Scan for the cell matching the given text and deliver its [x, y] coordinate at center. 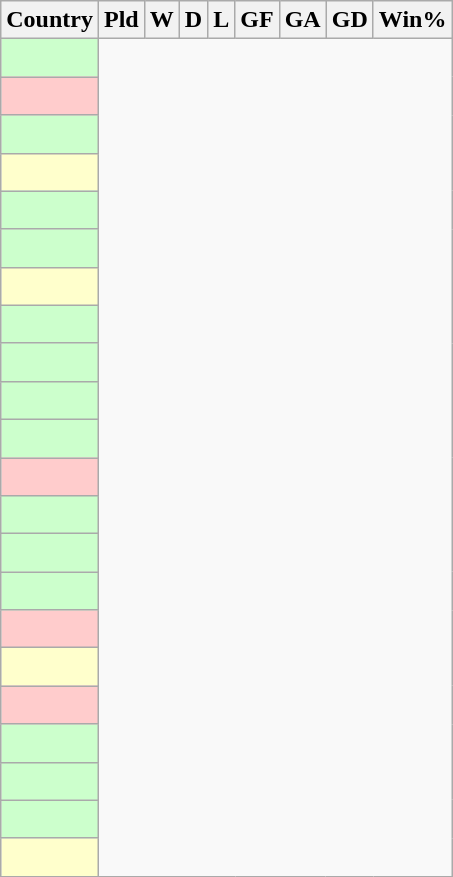
Win% [412, 20]
L [222, 20]
GD [350, 20]
Country [50, 20]
W [162, 20]
D [193, 20]
GA [302, 20]
Pld [121, 20]
GF [257, 20]
